From the cell containing the given text, extract its center point as (X, Y) coordinate. 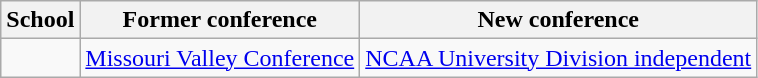
New conference (558, 20)
Missouri Valley Conference (220, 58)
Former conference (220, 20)
NCAA University Division independent (558, 58)
School (40, 20)
